Search for the cell housing the specified text and yield its (X, Y) center coordinate. 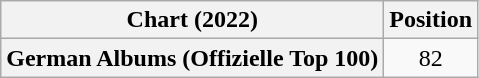
Position (431, 20)
German Albums (Offizielle Top 100) (192, 58)
82 (431, 58)
Chart (2022) (192, 20)
